Find where the given text appears and provide that cell's center as [x, y] coordinate. 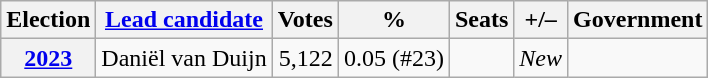
New [541, 58]
Election [48, 20]
Lead candidate [184, 20]
Seats [481, 20]
5,122 [305, 58]
2023 [48, 58]
% [394, 20]
Government [638, 20]
+/– [541, 20]
Votes [305, 20]
0.05 (#23) [394, 58]
Daniël van Duijn [184, 58]
